Find where the given text appears and provide that cell's center as (X, Y) coordinate. 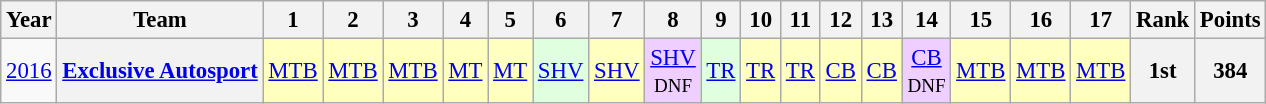
4 (466, 20)
16 (1041, 20)
9 (721, 20)
11 (801, 20)
8 (673, 20)
Exclusive Autosport (160, 72)
3 (413, 20)
7 (617, 20)
10 (761, 20)
12 (840, 20)
2016 (29, 72)
Year (29, 20)
17 (1101, 20)
SHVDNF (673, 72)
384 (1230, 72)
6 (561, 20)
Rank (1163, 20)
Points (1230, 20)
15 (981, 20)
CBDNF (926, 72)
1 (293, 20)
Team (160, 20)
14 (926, 20)
13 (882, 20)
1st (1163, 72)
5 (510, 20)
2 (353, 20)
